Search for the cell housing the specified text and yield its [X, Y] center coordinate. 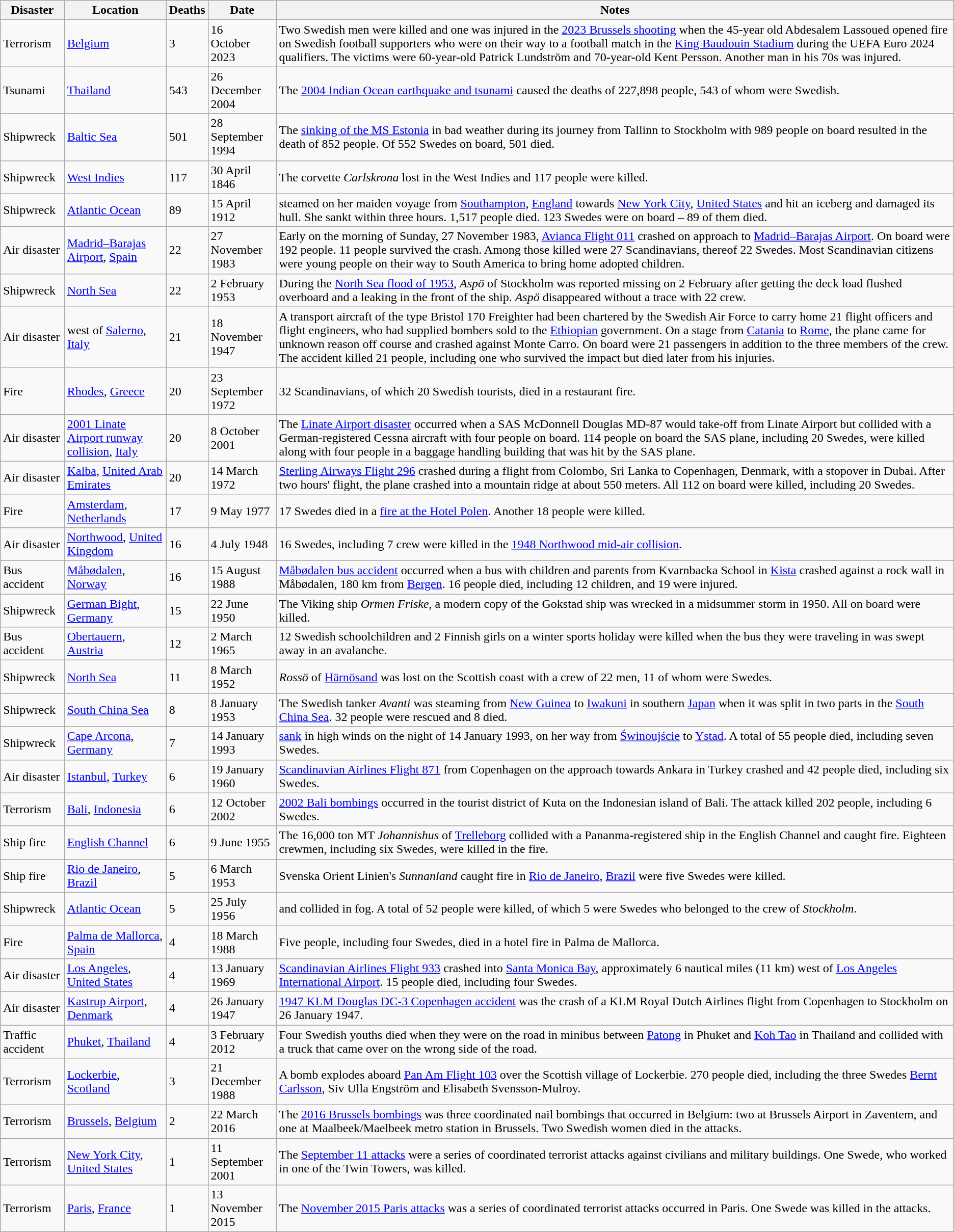
Kalba, United Arab Emirates [115, 478]
Notes [615, 10]
Brussels, Belgium [115, 1122]
13 January 1969 [242, 975]
117 [187, 177]
15 [187, 610]
Tsunami [33, 90]
27 November 1983 [242, 250]
Paris, France [115, 1209]
501 [187, 137]
Traffic accident [33, 1041]
Date [242, 10]
German Bight, Germany [115, 610]
7 [187, 743]
Location [115, 10]
Rhodes, Greece [115, 391]
The 2004 Indian Ocean earthquake and tsunami caused the deaths of 227,898 people, 543 of whom were Swedish. [615, 90]
South China Sea [115, 710]
4 July 1948 [242, 544]
23 September 1972 [242, 391]
Kastrup Airport, Denmark [115, 1008]
26 December 2004 [242, 90]
19 January 1960 [242, 776]
Scandinavian Airlines Flight 871 from Copenhagen on the approach towards Ankara in Turkey crashed and 42 people died, including six Swedes. [615, 776]
Thailand [115, 90]
Disaster [33, 10]
English Channel [115, 843]
West Indies [115, 177]
The November 2015 Paris attacks was a series of coordinated terrorist attacks occurred in Paris. One Swede was killed in the attacks. [615, 1209]
9 June 1955 [242, 843]
west of Salerno, Italy [115, 337]
2001 Linate Airport runway collision, Italy [115, 438]
15 April 1912 [242, 210]
13 November 2015 [242, 1209]
Los Angeles, United States [115, 975]
6 March 1953 [242, 875]
Belgium [115, 43]
2002 Bali bombings occurred in the tourist district of Kuta on the Indonesian island of Bali. The attack killed 202 people, including 6 Swedes. [615, 809]
22 March 2016 [242, 1122]
14 January 1993 [242, 743]
Måbødalen, Norway [115, 578]
3 February 2012 [242, 1041]
14 March 1972 [242, 478]
2 February 1953 [242, 290]
17 [187, 511]
The corvette Carlskrona lost in the West Indies and 117 people were killed. [615, 177]
25 July 1956 [242, 909]
16October 2023 [242, 43]
12 October 2002 [242, 809]
9 May 1977 [242, 511]
Palma de Mallorca, Spain [115, 942]
and collided in fog. A total of 52 people were killed, of which 5 were Swedes who belonged to the crew of Stockholm. [615, 909]
18 March 1988 [242, 942]
8 March 1952 [242, 677]
Rio de Janeiro, Brazil [115, 875]
Amsterdam, Netherlands [115, 511]
11 [187, 677]
1947 KLM Douglas DC-3 Copenhagen accident was the crash of a KLM Royal Dutch Airlines flight from Copenhagen to Stockholm on 26 January 1947. [615, 1008]
2 March 1965 [242, 644]
17 Swedes died in a fire at the Hotel Polen. Another 18 people were killed. [615, 511]
Rossö of Härnösand was lost on the Scottish coast with a crew of 22 men, 11 of whom were Swedes. [615, 677]
18 November 1947 [242, 337]
22 June 1950 [242, 610]
Northwood, United Kingdom [115, 544]
32 Scandinavians, of which 20 Swedish tourists, died in a restaurant fire. [615, 391]
2 [187, 1122]
11 September 2001 [242, 1162]
The Viking ship Ormen Friske, a modern copy of the Gokstad ship was wrecked in a midsummer storm in 1950. All on board were killed. [615, 610]
Phuket, Thailand [115, 1041]
Madrid–Barajas Airport, Spain [115, 250]
Obertauern, Austria [115, 644]
Five people, including four Swedes, died in a hotel fire in Palma de Mallorca. [615, 942]
Svenska Orient Linien's Sunnanland caught fire in Rio de Janeiro, Brazil were five Swedes were killed. [615, 875]
30 April 1846 [242, 177]
89 [187, 210]
26 January 1947 [242, 1008]
Deaths [187, 10]
543 [187, 90]
12 [187, 644]
8 October 2001 [242, 438]
sank in high winds on the night of 14 January 1993, on her way from Świnoujście to Ystad. A total of 55 people died, including seven Swedes. [615, 743]
16 Swedes, including 7 crew were killed in the 1948 Northwood mid-air collision. [615, 544]
Bali, Indonesia [115, 809]
Lockerbie, Scotland [115, 1082]
21 December 1988 [242, 1082]
15 August 1988 [242, 578]
8 [187, 710]
28 September 1994 [242, 137]
Cape Arcona, Germany [115, 743]
New York City, United States [115, 1162]
21 [187, 337]
8 January 1953 [242, 710]
Baltic Sea [115, 137]
Istanbul, Turkey [115, 776]
